From the cell containing the given text, extract its center point as [x, y] coordinate. 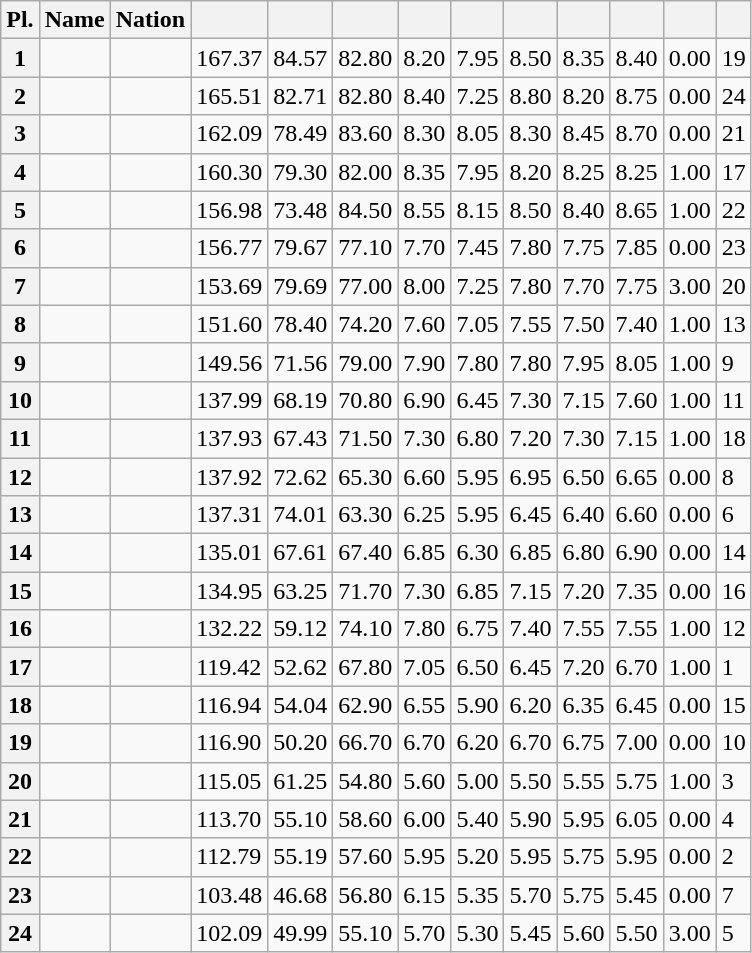
67.40 [366, 553]
71.70 [366, 591]
112.79 [230, 857]
50.20 [300, 743]
82.71 [300, 96]
6.65 [636, 477]
62.90 [366, 705]
7.45 [478, 248]
119.42 [230, 667]
54.80 [366, 781]
7.35 [636, 591]
5.55 [584, 781]
132.22 [230, 629]
6.40 [584, 515]
73.48 [300, 210]
135.01 [230, 553]
71.56 [300, 362]
56.80 [366, 895]
63.25 [300, 591]
67.80 [366, 667]
156.77 [230, 248]
72.62 [300, 477]
115.05 [230, 781]
134.95 [230, 591]
6.15 [424, 895]
8.80 [530, 96]
6.35 [584, 705]
153.69 [230, 286]
5.30 [478, 933]
156.98 [230, 210]
65.30 [366, 477]
Pl. [20, 20]
66.70 [366, 743]
8.75 [636, 96]
149.56 [230, 362]
5.00 [478, 781]
79.30 [300, 172]
70.80 [366, 400]
102.09 [230, 933]
Nation [150, 20]
167.37 [230, 58]
74.01 [300, 515]
52.62 [300, 667]
83.60 [366, 134]
6.05 [636, 819]
8.55 [424, 210]
77.00 [366, 286]
7.00 [636, 743]
Name [74, 20]
165.51 [230, 96]
137.92 [230, 477]
78.49 [300, 134]
79.69 [300, 286]
59.12 [300, 629]
54.04 [300, 705]
113.70 [230, 819]
57.60 [366, 857]
151.60 [230, 324]
6.25 [424, 515]
77.10 [366, 248]
78.40 [300, 324]
6.95 [530, 477]
103.48 [230, 895]
8.00 [424, 286]
74.10 [366, 629]
5.35 [478, 895]
7.85 [636, 248]
68.19 [300, 400]
79.00 [366, 362]
63.30 [366, 515]
49.99 [300, 933]
61.25 [300, 781]
84.57 [300, 58]
116.90 [230, 743]
116.94 [230, 705]
162.09 [230, 134]
58.60 [366, 819]
160.30 [230, 172]
8.15 [478, 210]
8.65 [636, 210]
137.99 [230, 400]
67.61 [300, 553]
74.20 [366, 324]
6.00 [424, 819]
82.00 [366, 172]
46.68 [300, 895]
84.50 [366, 210]
79.67 [300, 248]
137.31 [230, 515]
137.93 [230, 438]
5.40 [478, 819]
6.55 [424, 705]
6.30 [478, 553]
71.50 [366, 438]
5.20 [478, 857]
7.50 [584, 324]
8.70 [636, 134]
8.45 [584, 134]
55.19 [300, 857]
67.43 [300, 438]
7.90 [424, 362]
